Identify which cell holds the provided text, then report its (x, y) central coordinate. 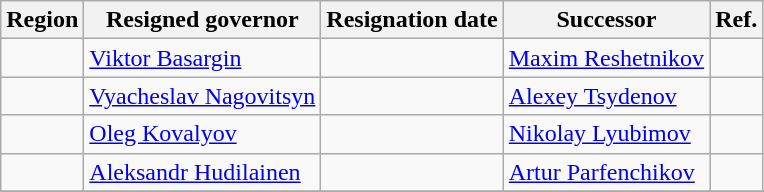
Resigned governor (202, 20)
Oleg Kovalyov (202, 134)
Artur Parfenchikov (606, 172)
Region (42, 20)
Resignation date (412, 20)
Aleksandr Hudilainen (202, 172)
Maxim Reshetnikov (606, 58)
Nikolay Lyubimov (606, 134)
Ref. (736, 20)
Successor (606, 20)
Vyacheslav Nagovitsyn (202, 96)
Alexey Tsydenov (606, 96)
Viktor Basargin (202, 58)
